Provide the [x, y] coordinate of the cell's center where the given text is located.  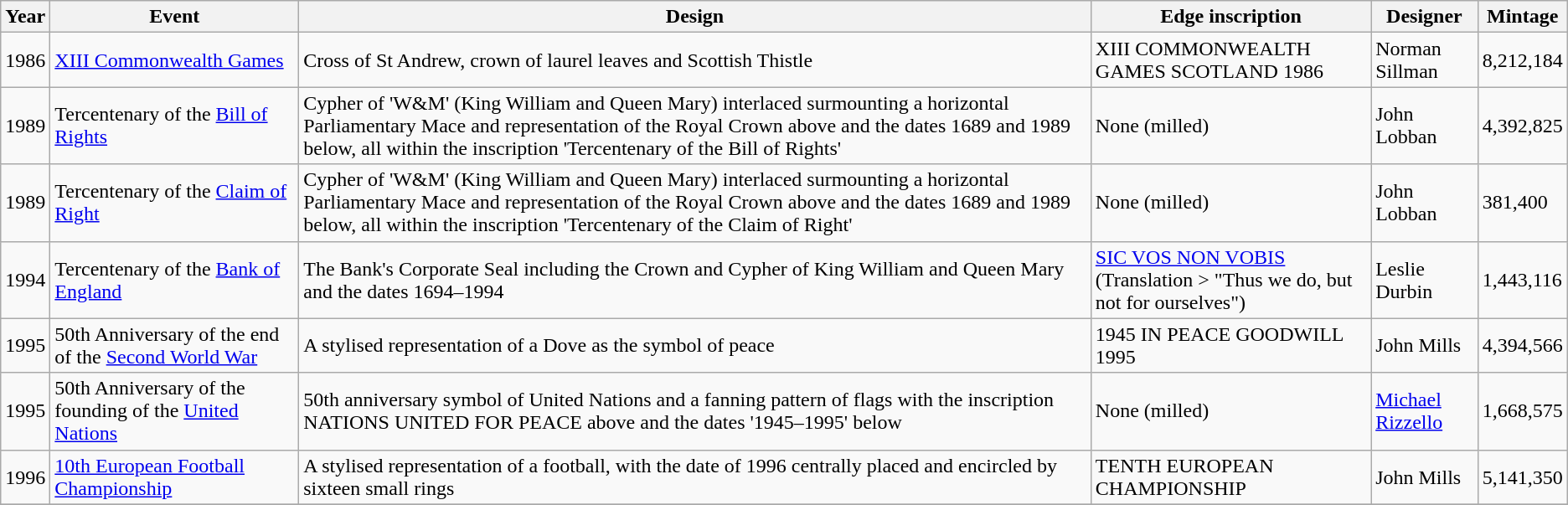
50th Anniversary of the founding of the United Nations [174, 411]
Designer [1425, 17]
5,141,350 [1523, 477]
1,443,116 [1523, 280]
Year [25, 17]
TENTH EUROPEAN CHAMPIONSHIP [1230, 477]
4,392,825 [1523, 126]
A stylised representation of a Dove as the symbol of peace [695, 345]
Mintage [1523, 17]
381,400 [1523, 203]
10th European Football Championship [174, 477]
4,394,566 [1523, 345]
Leslie Durbin [1425, 280]
SIC VOS NON VOBIS(Translation > "Thus we do, but not for ourselves") [1230, 280]
1986 [25, 60]
Tercentenary of the Bank of England [174, 280]
1945 IN PEACE GOODWILL 1995 [1230, 345]
1996 [25, 477]
Norman Sillman [1425, 60]
Tercentenary of the Bill of Rights [174, 126]
1994 [25, 280]
Design [695, 17]
A stylised representation of a football, with the date of 1996 centrally placed and encircled by sixteen small rings [695, 477]
XIII Commonwealth Games [174, 60]
Cross of St Andrew, crown of laurel leaves and Scottish Thistle [695, 60]
The Bank's Corporate Seal including the Crown and Cypher of King William and Queen Mary and the dates 1694–1994 [695, 280]
XIII COMMONWEALTH GAMES SCOTLAND 1986 [1230, 60]
50th Anniversary of the end of the Second World War [174, 345]
Edge inscription [1230, 17]
Tercentenary of the Claim of Right [174, 203]
Michael Rizzello [1425, 411]
Event [174, 17]
8,212,184 [1523, 60]
1,668,575 [1523, 411]
